Detect which cell encompasses the target text, then output its (X, Y) center coordinate. 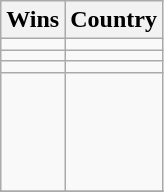
Wins (33, 20)
Country (114, 20)
